For the text-containing cell, return its midpoint in [x, y] coordinate format. 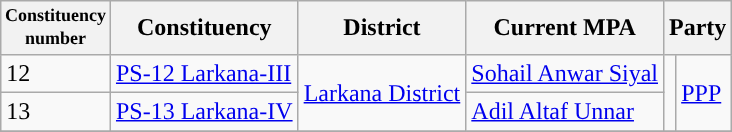
District [382, 28]
PS-13 Larkana-IV [204, 111]
Current MPA [565, 28]
Larkana District [382, 92]
Adil Altaf Unnar [565, 111]
Party [698, 28]
Sohail Anwar Siyal [565, 73]
PS-12 Larkana-III [204, 73]
PPP [704, 92]
Constituency number [56, 28]
13 [56, 111]
Constituency [204, 28]
12 [56, 73]
